Detect which cell encompasses the target text, then output its (x, y) center coordinate. 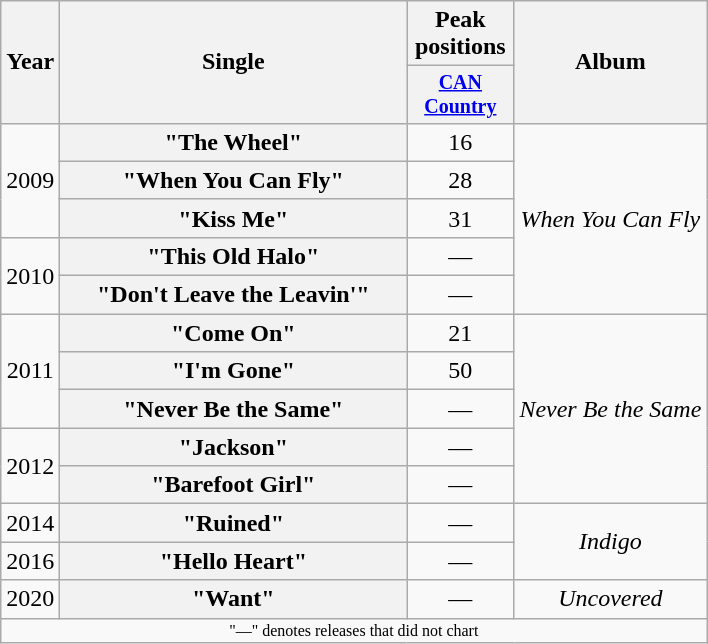
2010 (30, 275)
2014 (30, 523)
"Jackson" (234, 447)
2009 (30, 180)
Year (30, 62)
"This Old Halo" (234, 256)
Album (610, 62)
"When You Can Fly" (234, 180)
31 (460, 218)
50 (460, 371)
When You Can Fly (610, 218)
2012 (30, 466)
"Kiss Me" (234, 218)
Uncovered (610, 599)
"Never Be the Same" (234, 409)
21 (460, 333)
"Want" (234, 599)
"Hello Heart" (234, 561)
"—" denotes releases that did not chart (354, 630)
"Come On" (234, 333)
16 (460, 142)
Never Be the Same (610, 409)
"Ruined" (234, 523)
Indigo (610, 542)
28 (460, 180)
2016 (30, 561)
2011 (30, 371)
"Barefoot Girl" (234, 485)
"I'm Gone" (234, 371)
Peakpositions (460, 34)
Single (234, 62)
"The Wheel" (234, 142)
CAN Country (460, 94)
"Don't Leave the Leavin'" (234, 295)
2020 (30, 599)
